Scan for the cell matching the given text and deliver its [x, y] coordinate at center. 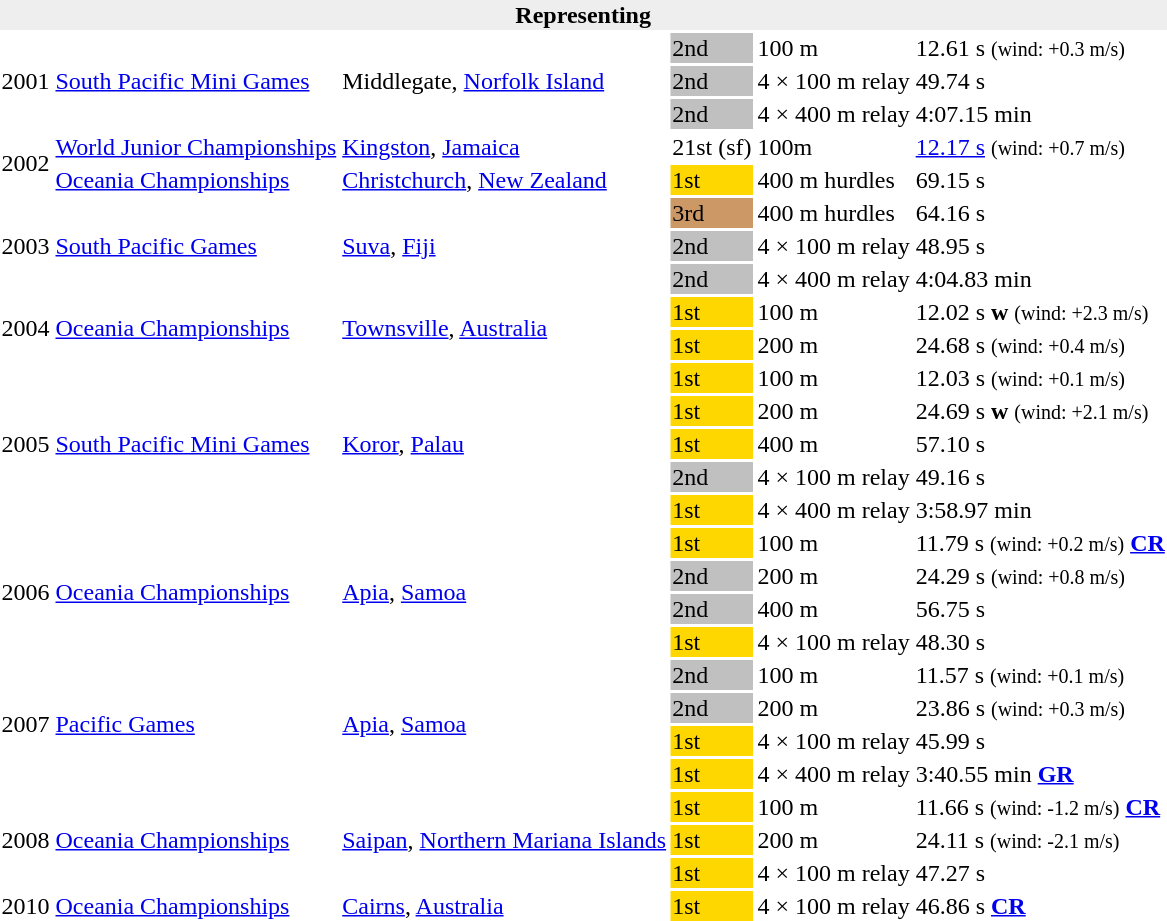
12.02 s w (wind: +2.3 m/s) [1040, 312]
2002 [26, 164]
24.29 s (wind: +0.8 m/s) [1040, 576]
64.16 s [1040, 213]
56.75 s [1040, 609]
3rd [712, 213]
47.27 s [1040, 873]
12.61 s (wind: +0.3 m/s) [1040, 48]
Suva, Fiji [504, 246]
11.79 s (wind: +0.2 m/s) CR [1040, 543]
49.16 s [1040, 477]
2010 [26, 906]
46.86 s CR [1040, 906]
4:04.83 min [1040, 279]
21st (sf) [712, 147]
2001 [26, 81]
Cairns, Australia [504, 906]
100m [834, 147]
24.11 s (wind: -2.1 m/s) [1040, 840]
2004 [26, 328]
4:07.15 min [1040, 114]
Representing [583, 15]
45.99 s [1040, 741]
3:40.55 min GR [1040, 774]
57.10 s [1040, 444]
11.66 s (wind: -1.2 m/s) CR [1040, 807]
49.74 s [1040, 81]
23.86 s (wind: +0.3 m/s) [1040, 708]
2003 [26, 246]
2007 [26, 724]
11.57 s (wind: +0.1 m/s) [1040, 675]
24.68 s (wind: +0.4 m/s) [1040, 345]
Koror, Palau [504, 444]
3:58.97 min [1040, 510]
Kingston, Jamaica [504, 147]
69.15 s [1040, 180]
24.69 s w (wind: +2.1 m/s) [1040, 411]
12.17 s (wind: +0.7 m/s) [1040, 147]
2008 [26, 840]
Saipan, Northern Mariana Islands [504, 840]
South Pacific Games [196, 246]
2005 [26, 444]
48.30 s [1040, 642]
2006 [26, 592]
World Junior Championships [196, 147]
Townsville, Australia [504, 328]
Middlegate, Norfolk Island [504, 81]
12.03 s (wind: +0.1 m/s) [1040, 378]
48.95 s [1040, 246]
Christchurch, New Zealand [504, 180]
Pacific Games [196, 724]
